Output the (x, y) coordinate of the center of the cell containing the given text.  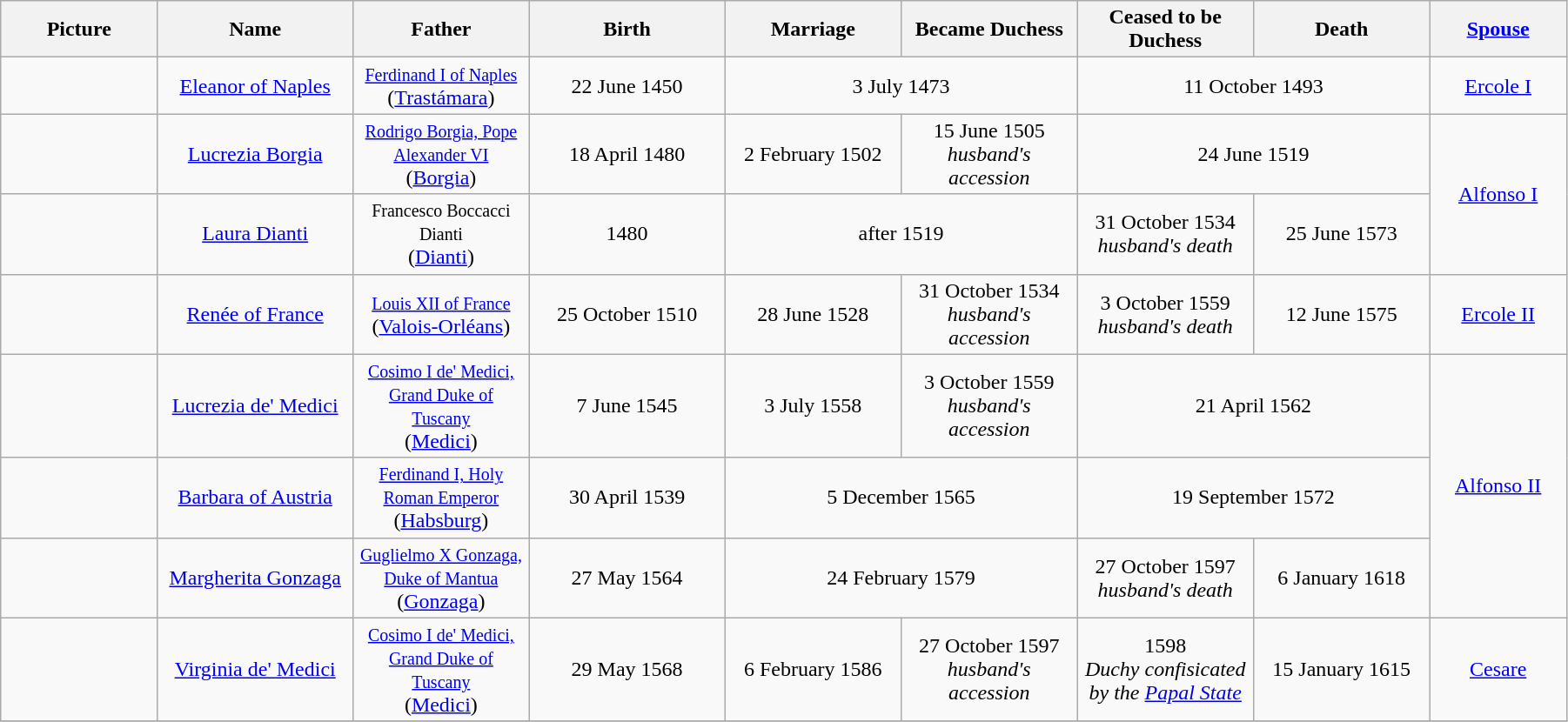
Alfonso I (1498, 194)
Lucrezia de' Medici (256, 405)
Birth (627, 30)
31 October 1534husband's accession (989, 314)
22 June 1450 (627, 85)
Guglielmo X Gonzaga, Duke of Mantua (Gonzaga) (441, 578)
2 February 1502 (813, 154)
Alfonso II (1498, 485)
Margherita Gonzaga (256, 578)
Ferdinand I of Naples (Trastámara) (441, 85)
Rodrigo Borgia, Pope Alexander VI (Borgia) (441, 154)
28 June 1528 (813, 314)
Name (256, 30)
3 October 1559husband's death (1165, 314)
1598Duchy confisicated by the Papal State (1165, 670)
11 October 1493 (1253, 85)
Ceased to be Duchess (1165, 30)
25 June 1573 (1341, 234)
15 June 1505husband's accession (989, 154)
29 May 1568 (627, 670)
Laura Dianti (256, 234)
Virginia de' Medici (256, 670)
30 April 1539 (627, 498)
Barbara of Austria (256, 498)
Ferdinand I, Holy Roman Emperor(Habsburg) (441, 498)
Spouse (1498, 30)
15 January 1615 (1341, 670)
Louis XII of France (Valois-Orléans) (441, 314)
Ercole I (1498, 85)
6 February 1586 (813, 670)
Cesare (1498, 670)
Francesco Boccacci Dianti (Dianti) (441, 234)
Father (441, 30)
25 October 1510 (627, 314)
Lucrezia Borgia (256, 154)
3 July 1558 (813, 405)
Ercole II (1498, 314)
27 May 1564 (627, 578)
27 October 1597husband's accession (989, 670)
Picture (79, 30)
27 October 1597husband's death (1165, 578)
3 July 1473 (901, 85)
19 September 1572 (1253, 498)
21 April 1562 (1253, 405)
3 October 1559husband's accession (989, 405)
24 February 1579 (901, 578)
18 April 1480 (627, 154)
7 June 1545 (627, 405)
31 October 1534husband's death (1165, 234)
1480 (627, 234)
Renée of France (256, 314)
6 January 1618 (1341, 578)
Became Duchess (989, 30)
Death (1341, 30)
Marriage (813, 30)
12 June 1575 (1341, 314)
Eleanor of Naples (256, 85)
after 1519 (901, 234)
24 June 1519 (1253, 154)
5 December 1565 (901, 498)
